Extract the [x, y] coordinate from the center of the cell holding the provided text.  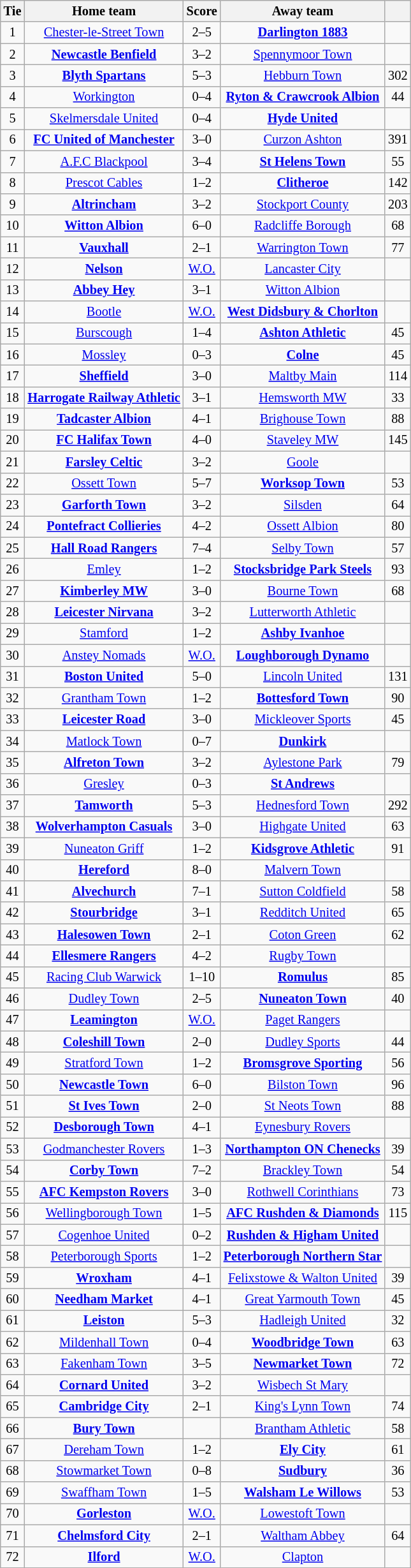
Dudley Sports [303, 1042]
Ryton & Crawcrook Albion [303, 97]
21 [13, 462]
Mickleover Sports [303, 720]
Loughborough Dynamo [303, 655]
24 [13, 526]
Curzon Ashton [303, 140]
Redditch United [303, 913]
13 [13, 290]
Halesowen Town [103, 935]
Bottesford Town [303, 698]
70 [13, 1514]
Godmanchester Rovers [103, 1149]
Vauxhall [103, 248]
Cambridge City [103, 1407]
Racing Club Warwick [103, 977]
Needham Market [103, 1299]
Abbey Hey [103, 290]
Peterborough Northern Star [303, 1256]
Boston United [103, 677]
3–4 [202, 161]
35 [13, 762]
Bootle [103, 312]
Malvern Town [303, 870]
FC United of Manchester [103, 140]
Wroxham [103, 1278]
25 [13, 548]
10 [13, 226]
Pontefract Collieries [103, 526]
30 [13, 655]
27 [13, 591]
Selby Town [303, 548]
St Helens Town [303, 161]
9 [13, 204]
34 [13, 741]
Warrington Town [303, 248]
Lancaster City [303, 269]
Kidsgrove Athletic [303, 848]
Highgate United [303, 827]
Nelson [103, 269]
Staveley MW [303, 440]
93 [398, 569]
Bourne Town [303, 591]
48 [13, 1042]
Romulus [303, 977]
50 [13, 1084]
Mildenhall Town [103, 1342]
Ossett Albion [303, 526]
Clitheroe [303, 183]
Worksop Town [303, 484]
Eynesbury Rovers [303, 1127]
Waltham Abbey [303, 1535]
19 [13, 419]
AFC Rushden & Diamonds [303, 1213]
Wisbech St Mary [303, 1385]
60 [13, 1299]
0–2 [202, 1235]
Workington [103, 97]
85 [398, 977]
67 [13, 1449]
Lincoln United [303, 677]
20 [13, 440]
Great Yarmouth Town [303, 1299]
Alvechurch [103, 891]
7–1 [202, 891]
Sudbury [303, 1471]
Stamford [103, 633]
16 [13, 355]
Hereford [103, 870]
51 [13, 1106]
Burscough [103, 333]
Cornard United [103, 1385]
26 [13, 569]
Maltby Main [303, 376]
St Ives Town [103, 1106]
Darlington 1883 [303, 33]
Hall Road Rangers [103, 548]
5–7 [202, 484]
FC Halifax Town [103, 440]
4–0 [202, 440]
Mossley [103, 355]
Northampton ON Chenecks [303, 1149]
91 [398, 848]
St Andrews [303, 784]
43 [13, 935]
Altrincham [103, 204]
96 [398, 1084]
7–2 [202, 1171]
41 [13, 891]
Tamworth [103, 806]
1–4 [202, 333]
Peterborough Sports [103, 1256]
Leiston [103, 1320]
Lowestoft Town [303, 1514]
Bury Town [103, 1428]
A.F.C Blackpool [103, 161]
11 [13, 248]
Lutterworth Athletic [303, 612]
28 [13, 612]
Dereham Town [103, 1449]
Tie [13, 11]
49 [13, 1063]
131 [398, 677]
66 [13, 1428]
37 [13, 806]
Away team [303, 11]
Matlock Town [103, 741]
38 [13, 827]
Ellesmere Rangers [103, 956]
Dudley Town [103, 999]
71 [13, 1535]
Garforth Town [103, 505]
1 [13, 33]
Ilford [103, 1557]
Goole [303, 462]
80 [398, 526]
Cogenhoe United [103, 1235]
12 [13, 269]
391 [398, 140]
Hebburn Town [303, 75]
Prescot Cables [103, 183]
Newcastle Benfield [103, 54]
142 [398, 183]
Fakenham Town [103, 1364]
Emley [103, 569]
42 [13, 913]
Bilston Town [303, 1084]
114 [398, 376]
5–0 [202, 677]
79 [398, 762]
Sutton Coldfield [303, 891]
18 [13, 397]
14 [13, 312]
Grantham Town [103, 698]
Alfreton Town [103, 762]
Leicester Road [103, 720]
Stourbridge [103, 913]
King's Lynn Town [303, 1407]
Anstey Nomads [103, 655]
Score [202, 11]
3 [13, 75]
302 [398, 75]
3–5 [202, 1364]
Brantham Athletic [303, 1428]
8 [13, 183]
Clapton [303, 1557]
Coton Green [303, 935]
90 [398, 698]
0–8 [202, 1471]
52 [13, 1127]
Home team [103, 11]
7–4 [202, 548]
Hyde United [303, 119]
Corby Town [103, 1171]
West Didsbury & Chorlton [303, 312]
Nuneaton Town [303, 999]
Stockport County [303, 204]
4 [13, 97]
Gresley [103, 784]
2 [13, 54]
Newmarket Town [303, 1364]
Walsham Le Willows [303, 1493]
29 [13, 633]
Stowmarket Town [103, 1471]
69 [13, 1493]
Desborough Town [103, 1127]
Newcastle Town [103, 1084]
Rushden & Higham United [303, 1235]
Woodbridge Town [303, 1342]
59 [13, 1278]
Ely City [303, 1449]
Nuneaton Griff [103, 848]
Ashton Athletic [303, 333]
Gorleston [103, 1514]
Paget Rangers [303, 1020]
6 [13, 140]
Hadleigh United [303, 1320]
Ashby Ivanhoe [303, 633]
Blyth Spartans [103, 75]
1–10 [202, 977]
Leamington [103, 1020]
Chester-le-Street Town [103, 33]
Tadcaster Albion [103, 419]
Sheffield [103, 376]
Brighouse Town [303, 419]
7 [13, 161]
Aylestone Park [303, 762]
17 [13, 376]
Coleshill Town [103, 1042]
AFC Kempston Rovers [103, 1192]
203 [398, 204]
Rothwell Corinthians [303, 1192]
Harrogate Railway Athletic [103, 397]
Brackley Town [303, 1171]
Rugby Town [303, 956]
8–0 [202, 870]
Hednesford Town [303, 806]
292 [398, 806]
15 [13, 333]
73 [398, 1192]
Swaffham Town [103, 1493]
Dunkirk [303, 741]
Hemsworth MW [303, 397]
Kimberley MW [103, 591]
Colne [303, 355]
47 [13, 1020]
5 [13, 119]
145 [398, 440]
Stocksbridge Park Steels [303, 569]
Leicester Nirvana [103, 612]
77 [398, 248]
Felixstowe & Walton United [303, 1278]
Chelmsford City [103, 1535]
Bromsgrove Sporting [303, 1063]
22 [13, 484]
Stratford Town [103, 1063]
23 [13, 505]
Farsley Celtic [103, 462]
31 [13, 677]
46 [13, 999]
Radcliffe Borough [303, 226]
St Neots Town [303, 1106]
1–3 [202, 1149]
Wolverhampton Casuals [103, 827]
Silsden [303, 505]
Spennymoor Town [303, 54]
Skelmersdale United [103, 119]
74 [398, 1407]
Ossett Town [103, 484]
0–7 [202, 741]
115 [398, 1213]
Wellingborough Town [103, 1213]
